Detect which cell encompasses the target text, then output its [X, Y] center coordinate. 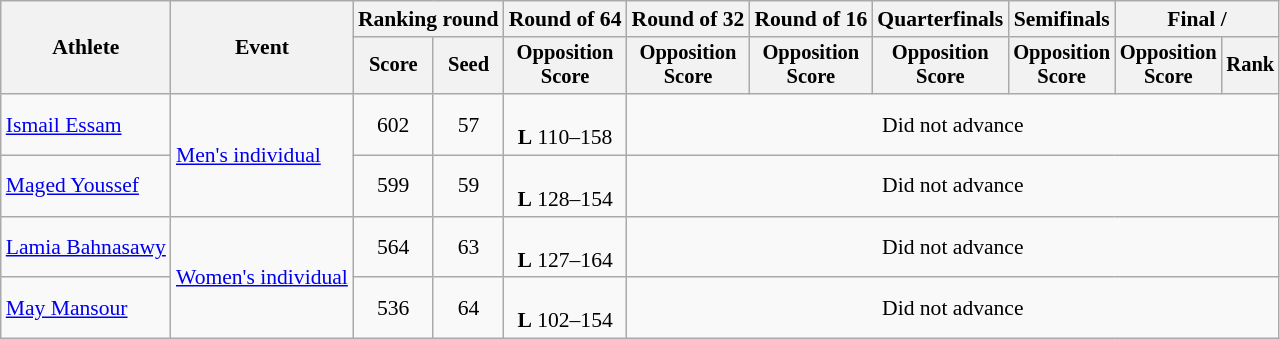
599 [394, 186]
59 [468, 186]
Quarterfinals [940, 19]
57 [468, 124]
L 110–158 [566, 124]
Rank [1250, 66]
Final / [1197, 19]
Ranking round [428, 19]
Semifinals [1062, 19]
536 [394, 308]
L 102–154 [566, 308]
Ismail Essam [86, 124]
Maged Youssef [86, 186]
Women's individual [262, 278]
Round of 16 [810, 19]
May Mansour [86, 308]
63 [468, 248]
64 [468, 308]
Men's individual [262, 155]
Round of 32 [688, 19]
Lamia Bahnasawy [86, 248]
Seed [468, 66]
Athlete [86, 48]
L 127–164 [566, 248]
Round of 64 [566, 19]
Event [262, 48]
L 128–154 [566, 186]
602 [394, 124]
564 [394, 248]
Score [394, 66]
